Identify which cell holds the provided text, then report its (x, y) central coordinate. 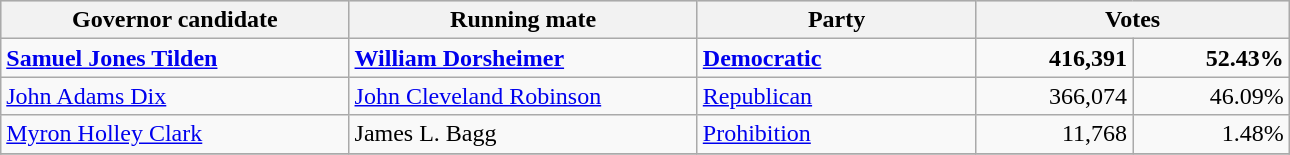
366,074 (1054, 96)
John Cleveland Robinson (523, 96)
John Adams Dix (175, 96)
Myron Holley Clark (175, 134)
James L. Bagg (523, 134)
Democratic (836, 58)
Governor candidate (175, 20)
52.43% (1212, 58)
Prohibition (836, 134)
46.09% (1212, 96)
Party (836, 20)
Republican (836, 96)
William Dorsheimer (523, 58)
11,768 (1054, 134)
Votes (1132, 20)
Running mate (523, 20)
1.48% (1212, 134)
416,391 (1054, 58)
Samuel Jones Tilden (175, 58)
